For the text-containing cell, return its midpoint in (X, Y) coordinate format. 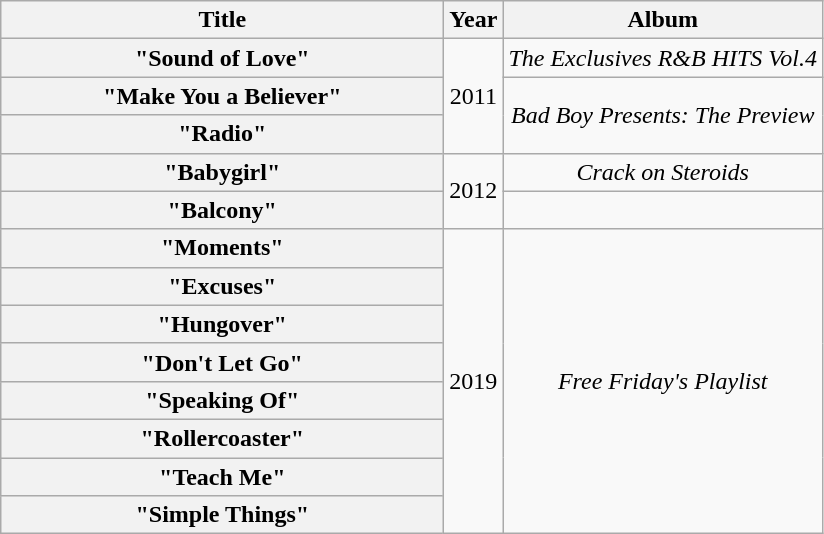
"Simple Things" (222, 515)
"Balcony" (222, 210)
2011 (474, 96)
"Sound of Love" (222, 58)
"Teach Me" (222, 477)
Crack on Steroids (663, 172)
"Speaking Of" (222, 400)
"Babygirl" (222, 172)
"Excuses" (222, 286)
"Hungover" (222, 324)
Title (222, 20)
2012 (474, 191)
Album (663, 20)
"Moments" (222, 248)
"Radio" (222, 134)
Free Friday's Playlist (663, 381)
"Rollercoaster" (222, 438)
The Exclusives R&B HITS Vol.4 (663, 58)
Bad Boy Presents: The Preview (663, 115)
"Don't Let Go" (222, 362)
Year (474, 20)
"Make You a Believer" (222, 96)
2019 (474, 381)
